Provide the (X, Y) coordinate of the cell's center where the given text is located.  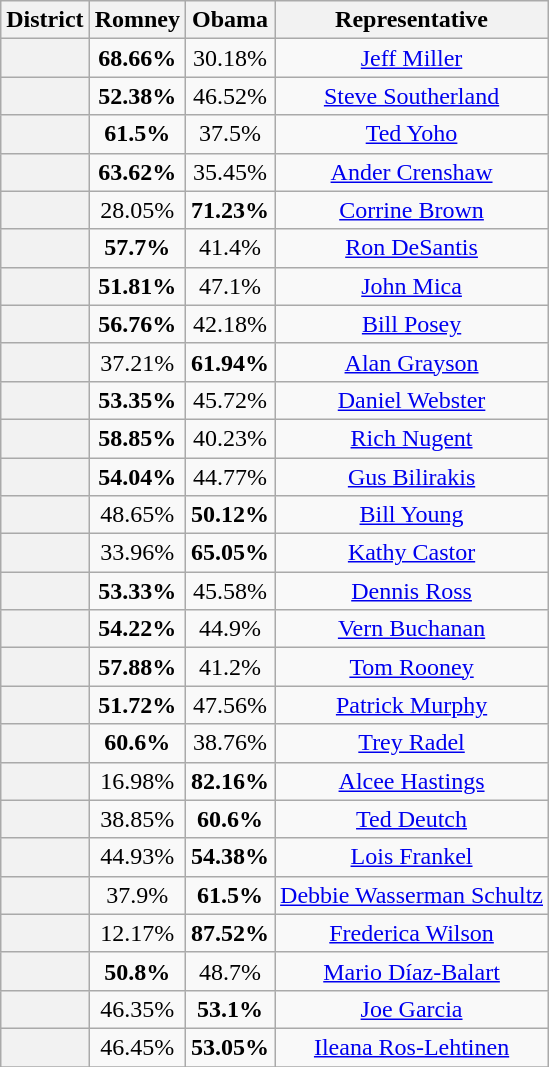
12.17% (137, 933)
53.05% (230, 1047)
45.58% (230, 591)
44.93% (137, 857)
45.72% (230, 400)
Rich Nugent (412, 438)
16.98% (137, 781)
54.04% (137, 477)
33.96% (137, 553)
John Mica (412, 286)
63.62% (137, 172)
Ander Crenshaw (412, 172)
Steve Southerland (412, 96)
51.81% (137, 286)
37.9% (137, 895)
Ted Deutch (412, 819)
Corrine Brown (412, 210)
28.05% (137, 210)
Gus Bilirakis (412, 477)
82.16% (230, 781)
Daniel Webster (412, 400)
Trey Radel (412, 743)
Ron DeSantis (412, 248)
46.45% (137, 1047)
44.77% (230, 477)
47.56% (230, 705)
56.76% (137, 324)
48.65% (137, 515)
53.35% (137, 400)
46.52% (230, 96)
Obama (230, 20)
52.38% (137, 96)
48.7% (230, 971)
Jeff Miller (412, 58)
37.5% (230, 134)
Bill Young (412, 515)
Vern Buchanan (412, 629)
Joe Garcia (412, 1009)
Debbie Wasserman Schultz (412, 895)
38.76% (230, 743)
53.1% (230, 1009)
Tom Rooney (412, 667)
37.21% (137, 362)
47.1% (230, 286)
41.4% (230, 248)
Ted Yoho (412, 134)
Dennis Ross (412, 591)
Frederica Wilson (412, 933)
46.35% (137, 1009)
65.05% (230, 553)
87.52% (230, 933)
53.33% (137, 591)
57.7% (137, 248)
50.8% (137, 971)
68.66% (137, 58)
Representative (412, 20)
Alcee Hastings (412, 781)
41.2% (230, 667)
51.72% (137, 705)
30.18% (230, 58)
Lois Frankel (412, 857)
Kathy Castor (412, 553)
Mario Díaz-Balart (412, 971)
61.94% (230, 362)
Romney (137, 20)
40.23% (230, 438)
District (45, 20)
Alan Grayson (412, 362)
Ileana Ros-Lehtinen (412, 1047)
Bill Posey (412, 324)
Patrick Murphy (412, 705)
35.45% (230, 172)
42.18% (230, 324)
50.12% (230, 515)
54.22% (137, 629)
71.23% (230, 210)
58.85% (137, 438)
44.9% (230, 629)
54.38% (230, 857)
38.85% (137, 819)
57.88% (137, 667)
